Return the (X, Y) coordinate for the center point of the cell that contains the specified text.  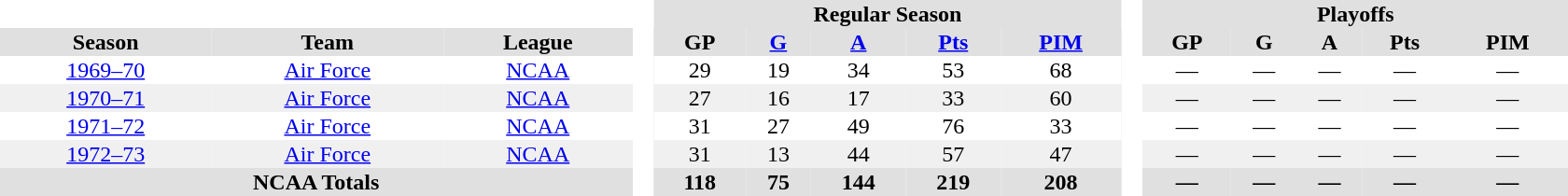
1970–71 (105, 98)
60 (1060, 98)
219 (952, 182)
34 (859, 70)
Team (327, 42)
NCAA Totals (315, 182)
1971–72 (105, 126)
19 (778, 70)
44 (859, 154)
Regular Season (888, 14)
144 (859, 182)
75 (778, 182)
1972–73 (105, 154)
76 (952, 126)
118 (700, 182)
Season (105, 42)
57 (952, 154)
68 (1060, 70)
208 (1060, 182)
47 (1060, 154)
1969–70 (105, 70)
49 (859, 126)
53 (952, 70)
13 (778, 154)
League (538, 42)
Playoffs (1355, 14)
29 (700, 70)
17 (859, 98)
16 (778, 98)
